Capture the cell that displays the provided text and extract its [x, y] central coordinate. 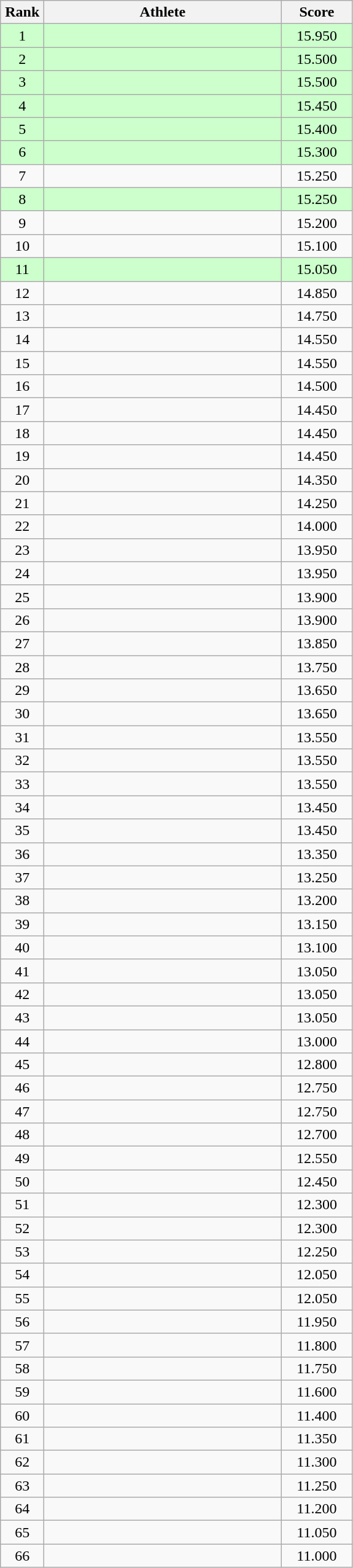
Rank [22, 12]
57 [22, 1345]
10 [22, 246]
62 [22, 1462]
14.850 [317, 293]
11.800 [317, 1345]
9 [22, 222]
11.750 [317, 1368]
13.750 [317, 667]
12 [22, 293]
15.950 [317, 36]
21 [22, 503]
42 [22, 994]
19 [22, 457]
11.950 [317, 1322]
11.400 [317, 1415]
64 [22, 1509]
5 [22, 129]
11.200 [317, 1509]
58 [22, 1368]
15.100 [317, 246]
53 [22, 1252]
43 [22, 1017]
13 [22, 316]
13.100 [317, 947]
32 [22, 761]
39 [22, 924]
Score [317, 12]
36 [22, 854]
27 [22, 643]
12.450 [317, 1182]
28 [22, 667]
8 [22, 199]
Athlete [163, 12]
14.250 [317, 503]
11.050 [317, 1532]
38 [22, 901]
60 [22, 1415]
13.350 [317, 854]
11 [22, 269]
14.350 [317, 480]
11.250 [317, 1486]
11.000 [317, 1556]
17 [22, 410]
30 [22, 714]
11.600 [317, 1392]
40 [22, 947]
47 [22, 1111]
25 [22, 597]
12.550 [317, 1158]
41 [22, 971]
14 [22, 340]
14.750 [317, 316]
56 [22, 1322]
31 [22, 737]
24 [22, 573]
12.700 [317, 1135]
12.800 [317, 1065]
49 [22, 1158]
18 [22, 433]
45 [22, 1065]
54 [22, 1275]
15.400 [317, 129]
7 [22, 176]
37 [22, 877]
15.200 [317, 222]
12.250 [317, 1252]
15.050 [317, 269]
1 [22, 36]
59 [22, 1392]
2 [22, 59]
6 [22, 152]
16 [22, 386]
15.300 [317, 152]
13.850 [317, 643]
26 [22, 620]
65 [22, 1532]
61 [22, 1439]
14.500 [317, 386]
55 [22, 1298]
4 [22, 106]
23 [22, 550]
11.350 [317, 1439]
48 [22, 1135]
34 [22, 807]
3 [22, 82]
14.000 [317, 527]
22 [22, 527]
66 [22, 1556]
11.300 [317, 1462]
29 [22, 691]
44 [22, 1041]
63 [22, 1486]
13.250 [317, 877]
13.200 [317, 901]
15.450 [317, 106]
33 [22, 784]
51 [22, 1205]
13.000 [317, 1041]
50 [22, 1182]
13.150 [317, 924]
46 [22, 1088]
52 [22, 1228]
35 [22, 831]
20 [22, 480]
15 [22, 363]
